Pinpoint the cell where the given text exists, returning its [X, Y] midpoint coordinate. 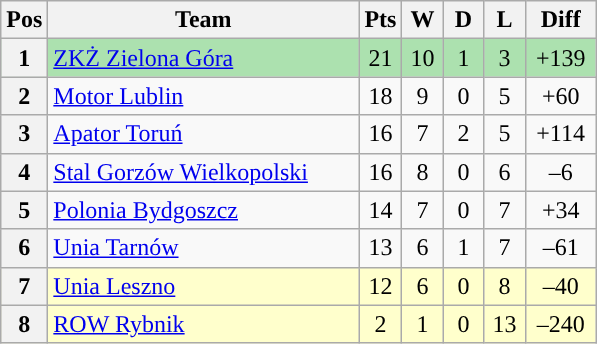
W [422, 20]
9 [422, 96]
Stal Gorzów Wielkopolski [204, 172]
–6 [560, 172]
+139 [560, 58]
Diff [560, 20]
–40 [560, 286]
D [464, 20]
Team [204, 20]
+114 [560, 134]
ROW Rybnik [204, 324]
14 [380, 210]
+34 [560, 210]
Pts [380, 20]
L [504, 20]
12 [380, 286]
Pos [24, 20]
ZKŻ Zielona Góra [204, 58]
4 [24, 172]
Unia Leszno [204, 286]
+60 [560, 96]
18 [380, 96]
10 [422, 58]
–240 [560, 324]
Motor Lublin [204, 96]
Apator Toruń [204, 134]
Unia Tarnów [204, 248]
Polonia Bydgoszcz [204, 210]
–61 [560, 248]
21 [380, 58]
